From the cell containing the given text, extract its center point as [x, y] coordinate. 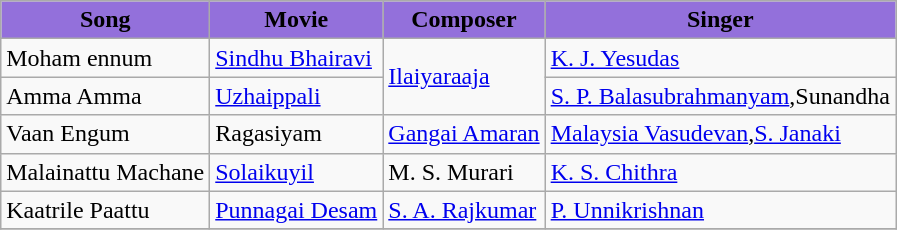
Solaikuyil [296, 172]
K. S. Chithra [720, 172]
Sindhu Bhairavi [296, 58]
K. J. Yesudas [720, 58]
Uzhaippali [296, 96]
Amma Amma [106, 96]
Singer [720, 20]
Kaatrile Paattu [106, 210]
Song [106, 20]
Gangai Amaran [464, 134]
Moham ennum [106, 58]
S. P. Balasubrahmanyam,Sunandha [720, 96]
P. Unnikrishnan [720, 210]
S. A. Rajkumar [464, 210]
Movie [296, 20]
Punnagai Desam [296, 210]
Malaysia Vasudevan,S. Janaki [720, 134]
Malainattu Machane [106, 172]
Composer [464, 20]
Ragasiyam [296, 134]
Vaan Engum [106, 134]
Ilaiyaraaja [464, 77]
M. S. Murari [464, 172]
